Locate the cell with the specified text and output its [X, Y] center coordinate. 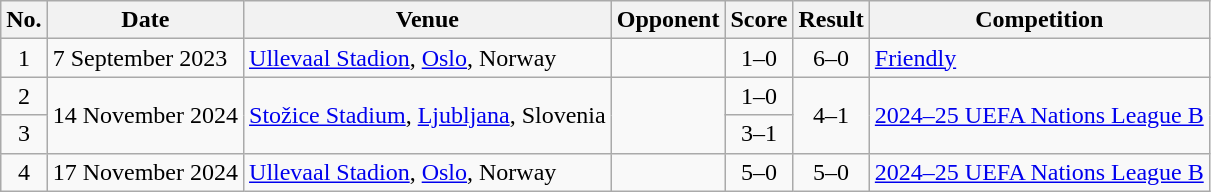
7 September 2023 [145, 58]
14 November 2024 [145, 115]
2 [24, 96]
Venue [428, 20]
Competition [1039, 20]
No. [24, 20]
Score [759, 20]
3 [24, 134]
Result [831, 20]
Date [145, 20]
4 [24, 172]
Stožice Stadium, Ljubljana, Slovenia [428, 115]
Friendly [1039, 58]
6–0 [831, 58]
17 November 2024 [145, 172]
Opponent [668, 20]
3–1 [759, 134]
4–1 [831, 115]
1 [24, 58]
